Locate the cell with the specified text and output its (X, Y) center coordinate. 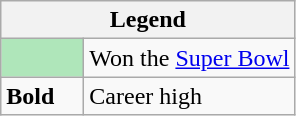
Legend (148, 20)
Won the Super Bowl (190, 58)
Bold (42, 96)
Career high (190, 96)
